Return (x, y) of the center of cell containing provided text 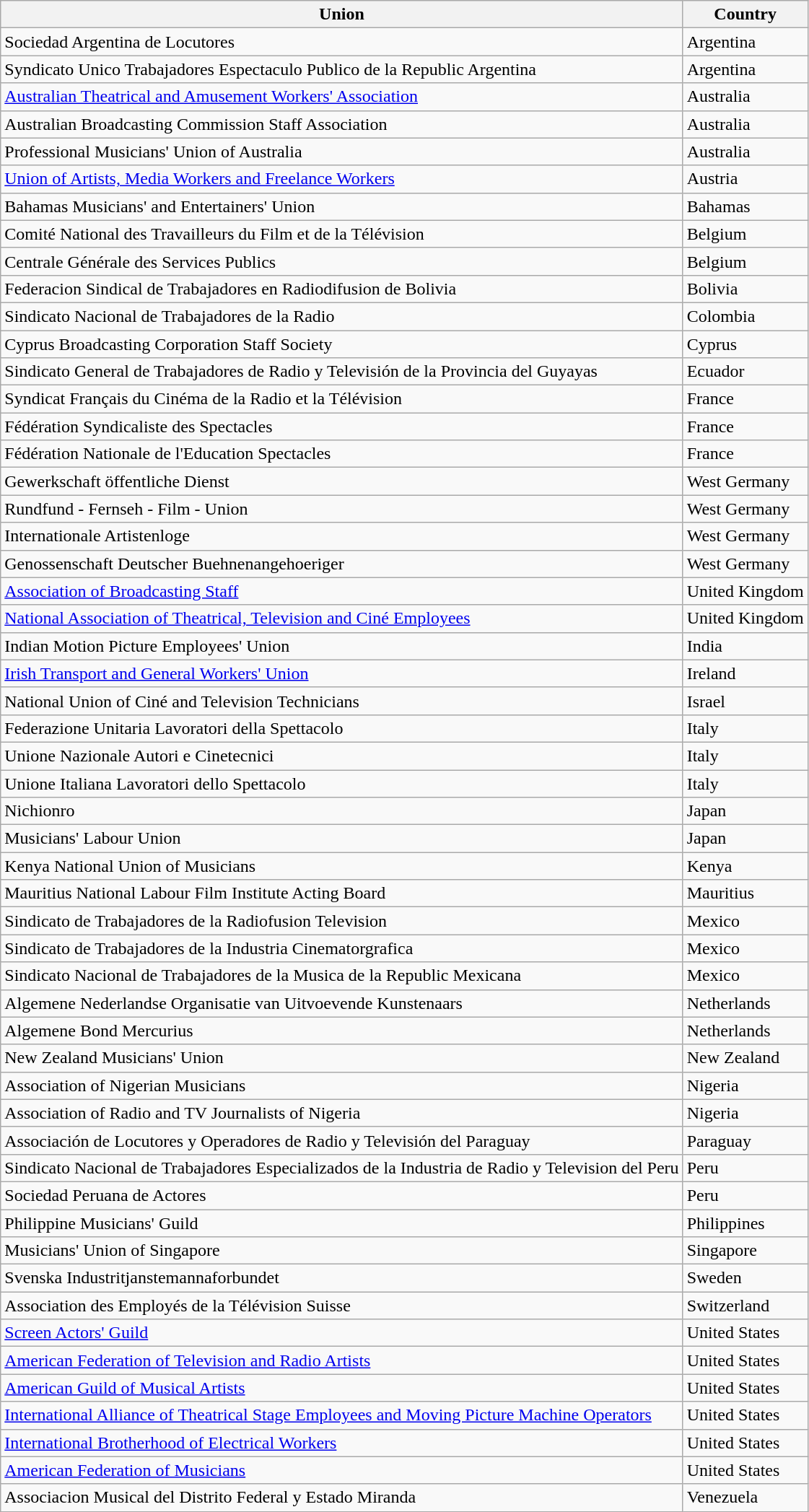
Bahamas (745, 206)
Mauritius National Labour Film Institute Acting Board (342, 893)
Sindicato Nacional de Trabajadores Especializados de la Industria de Radio y Television del Peru (342, 1168)
Venezuela (745, 1498)
Screen Actors' Guild (342, 1333)
Genossenschaft Deutscher Buehnenangehoeriger (342, 564)
Paraguay (745, 1140)
American Federation of Television and Radio Artists (342, 1360)
India (745, 646)
Singapore (745, 1251)
National Union of Ciné and Television Technicians (342, 701)
Gewerkschaft öffentliche Dienst (342, 481)
Fédération Nationale de l'Education Spectacles (342, 454)
Bahamas Musicians' and Entertainers' Union (342, 206)
American Guild of Musical Artists (342, 1388)
Union (342, 14)
Syndicat Français du Cinéma de la Radio et la Télévision (342, 399)
Algemene Nederlandse Organisatie van Uitvoevende Kunstenaars (342, 1003)
Cyprus Broadcasting Corporation Staff Society (342, 344)
Nichionro (342, 811)
Sociedad Argentina de Locutores (342, 42)
Australian Theatrical and Amusement Workers' Association (342, 97)
Associación de Locutores y Operadores de Radio y Televisión del Paraguay (342, 1140)
Bolivia (745, 289)
Philippine Musicians' Guild (342, 1223)
Switzerland (745, 1306)
Colombia (745, 316)
Association des Employés de la Télévision Suisse (342, 1306)
Sindicato General de Trabajadores de Radio y Televisión de la Provincia del Guyayas (342, 372)
Ireland (745, 673)
Country (745, 14)
Association of Radio and TV Journalists of Nigeria (342, 1113)
New Zealand (745, 1058)
Ecuador (745, 372)
Internationale Artistenloge (342, 536)
International Alliance of Theatrical Stage Employees and Moving Picture Machine Operators (342, 1415)
Musicians' Union of Singapore (342, 1251)
Mauritius (745, 893)
Federazione Unitaria Lavoratori della Spettacolo (342, 728)
Unione Nazionale Autori e Cinetecnici (342, 756)
Israel (745, 701)
National Association of Theatrical, Television and Ciné Employees (342, 619)
Associacion Musical del Distrito Federal y Estado Miranda (342, 1498)
Kenya (745, 866)
Svenska Industritjanstemannaforbundet (342, 1278)
Sindicato de Trabajadores de la Radiofusion Television (342, 921)
Sociedad Peruana de Actores (342, 1195)
Algemene Bond Mercurius (342, 1031)
Fédération Syndicaliste des Spectacles (342, 427)
Sindicato Nacional de Trabajadores de la Musica de la Republic Mexicana (342, 976)
Sweden (745, 1278)
Professional Musicians' Union of Australia (342, 152)
Unione Italiana Lavoratori dello Spettacolo (342, 783)
Union of Artists, Media Workers and Freelance Workers (342, 179)
Philippines (745, 1223)
Comité National des Travailleurs du Film et de la Télévision (342, 234)
Cyprus (745, 344)
Centrale Générale des Services Publics (342, 261)
Federacion Sindical de Trabajadores en Radiodifusion de Bolivia (342, 289)
Rundfund - Fernseh - Film - Union (342, 509)
Austria (745, 179)
New Zealand Musicians' Union (342, 1058)
Irish Transport and General Workers' Union (342, 673)
International Brotherhood of Electrical Workers (342, 1443)
Sindicato Nacional de Trabajadores de la Radio (342, 316)
American Federation of Musicians (342, 1470)
Syndicato Unico Trabajadores Espectaculo Publico de la Republic Argentina (342, 69)
Association of Broadcasting Staff (342, 591)
Indian Motion Picture Employees' Union (342, 646)
Sindicato de Trabajadores de la Industria Cinematorgrafica (342, 948)
Australian Broadcasting Commission Staff Association (342, 124)
Musicians' Labour Union (342, 839)
Association of Nigerian Musicians (342, 1085)
Kenya National Union of Musicians (342, 866)
